Scan for the cell matching the given text and deliver its (x, y) coordinate at center. 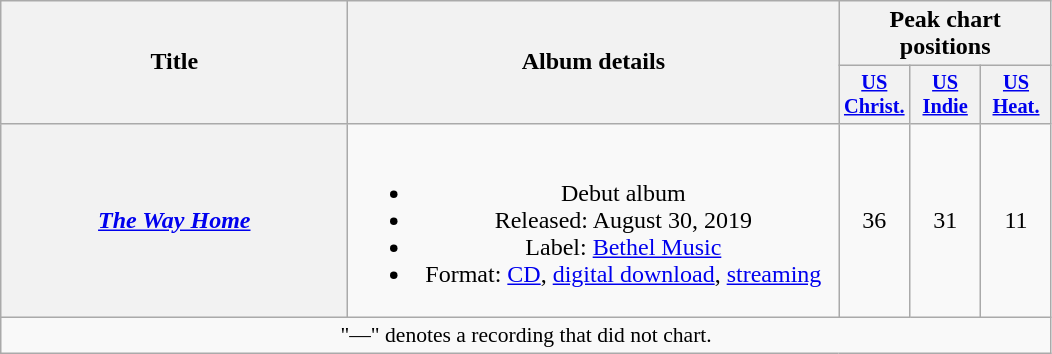
31 (946, 220)
USHeat. (1016, 95)
Album details (594, 62)
36 (874, 220)
Peak chart positions (946, 34)
USIndie (946, 95)
Debut albumReleased: August 30, 2019Label: Bethel MusicFormat: CD, digital download, streaming (594, 220)
11 (1016, 220)
"—" denotes a recording that did not chart. (526, 336)
USChrist. (874, 95)
Title (174, 62)
The Way Home (174, 220)
